Locate the cell with the specified text and output its [X, Y] center coordinate. 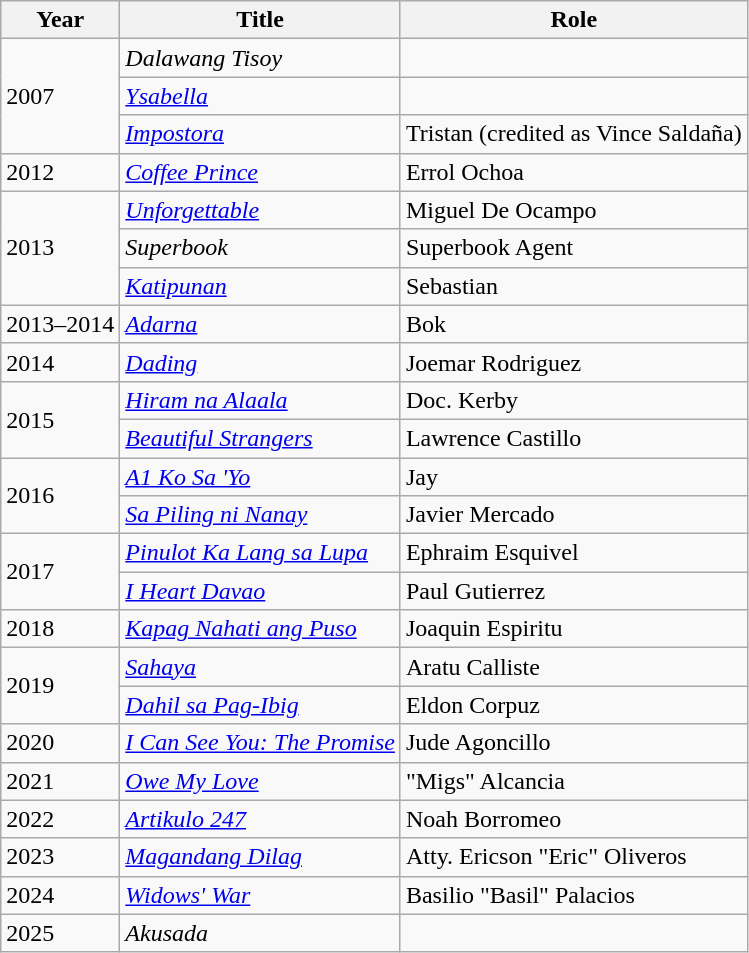
Superbook [260, 248]
Dalawang Tisoy [260, 58]
Unforgettable [260, 210]
Lawrence Castillo [574, 438]
"Migs" Alcancia [574, 781]
2017 [60, 572]
Hiram na Alaala [260, 400]
Sahaya [260, 667]
Title [260, 20]
2019 [60, 686]
Ephraim Esquivel [574, 553]
2012 [60, 172]
Jay [574, 477]
Jude Agoncillo [574, 743]
Joaquin Espiritu [574, 629]
Basilio "Basil" Palacios [574, 895]
Role [574, 20]
2013 [60, 248]
Aratu Calliste [574, 667]
2014 [60, 362]
Doc. Kerby [574, 400]
Noah Borromeo [574, 819]
2021 [60, 781]
Pinulot Ka Lang sa Lupa [260, 553]
I Can See You: The Promise [260, 743]
2013–2014 [60, 324]
Joemar Rodriguez [574, 362]
2015 [60, 419]
Paul Gutierrez [574, 591]
Tristan (credited as Vince Saldaña) [574, 134]
Ysabella [260, 96]
Adarna [260, 324]
2023 [60, 857]
2022 [60, 819]
2020 [60, 743]
Atty. Ericson "Eric" Oliveros [574, 857]
Beautiful Strangers [260, 438]
Year [60, 20]
Akusada [260, 933]
2007 [60, 96]
Katipunan [260, 286]
Kapag Nahati ang Puso [260, 629]
Widows' War [260, 895]
Coffee Prince [260, 172]
Errol Ochoa [574, 172]
2016 [60, 496]
A1 Ko Sa 'Yo [260, 477]
Miguel De Ocampo [574, 210]
Impostora [260, 134]
Magandang Dilag [260, 857]
2025 [60, 933]
I Heart Davao [260, 591]
Javier Mercado [574, 515]
Superbook Agent [574, 248]
Owe My Love [260, 781]
2024 [60, 895]
2018 [60, 629]
Sebastian [574, 286]
Bok [574, 324]
Sa Piling ni Nanay [260, 515]
Artikulo 247 [260, 819]
Dahil sa Pag-Ibig [260, 705]
Dading [260, 362]
Eldon Corpuz [574, 705]
